Identify which cell holds the provided text, then report its [x, y] central coordinate. 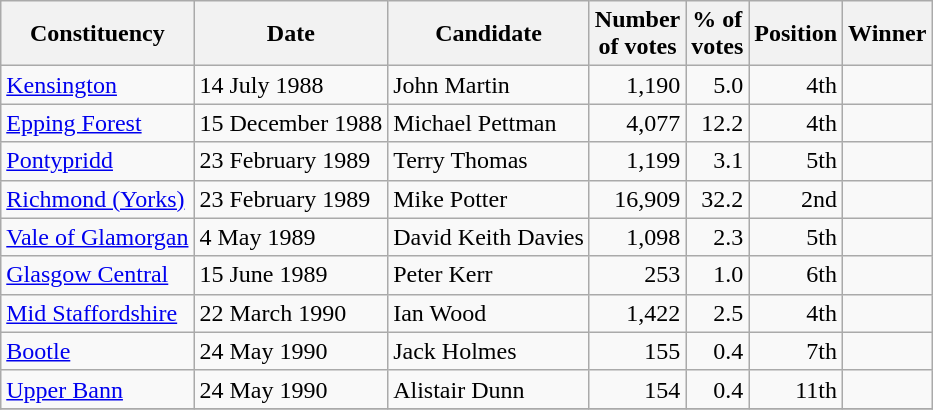
2nd [796, 199]
32.2 [718, 199]
Ian Wood [489, 313]
Jack Holmes [489, 351]
Pontypridd [98, 161]
Numberof votes [637, 34]
Terry Thomas [489, 161]
Constituency [98, 34]
Kensington [98, 85]
2.5 [718, 313]
Vale of Glamorgan [98, 237]
Michael Pettman [489, 123]
1,422 [637, 313]
David Keith Davies [489, 237]
Upper Bann [98, 389]
1,190 [637, 85]
Candidate [489, 34]
11th [796, 389]
15 June 1989 [291, 275]
2.3 [718, 237]
John Martin [489, 85]
Alistair Dunn [489, 389]
22 March 1990 [291, 313]
Bootle [98, 351]
Date [291, 34]
12.2 [718, 123]
1,199 [637, 161]
Position [796, 34]
Epping Forest [98, 123]
4 May 1989 [291, 237]
1.0 [718, 275]
Mike Potter [489, 199]
7th [796, 351]
16,909 [637, 199]
6th [796, 275]
Richmond (Yorks) [98, 199]
% ofvotes [718, 34]
253 [637, 275]
15 December 1988 [291, 123]
4,077 [637, 123]
3.1 [718, 161]
1,098 [637, 237]
Mid Staffordshire [98, 313]
Peter Kerr [489, 275]
Winner [888, 34]
155 [637, 351]
154 [637, 389]
Glasgow Central [98, 275]
14 July 1988 [291, 85]
5.0 [718, 85]
